Return the [X, Y] coordinate for the center point of the cell that contains the specified text.  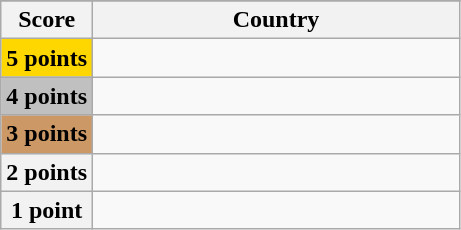
1 point [47, 210]
5 points [47, 58]
Country [276, 20]
Score [47, 20]
3 points [47, 134]
4 points [47, 96]
2 points [47, 172]
